From the cell containing the given text, extract its center point as (x, y) coordinate. 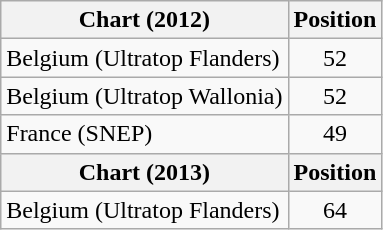
Chart (2012) (144, 20)
Chart (2013) (144, 172)
64 (335, 210)
Belgium (Ultratop Wallonia) (144, 96)
France (SNEP) (144, 134)
49 (335, 134)
